From the cell containing the given text, extract its center point as [X, Y] coordinate. 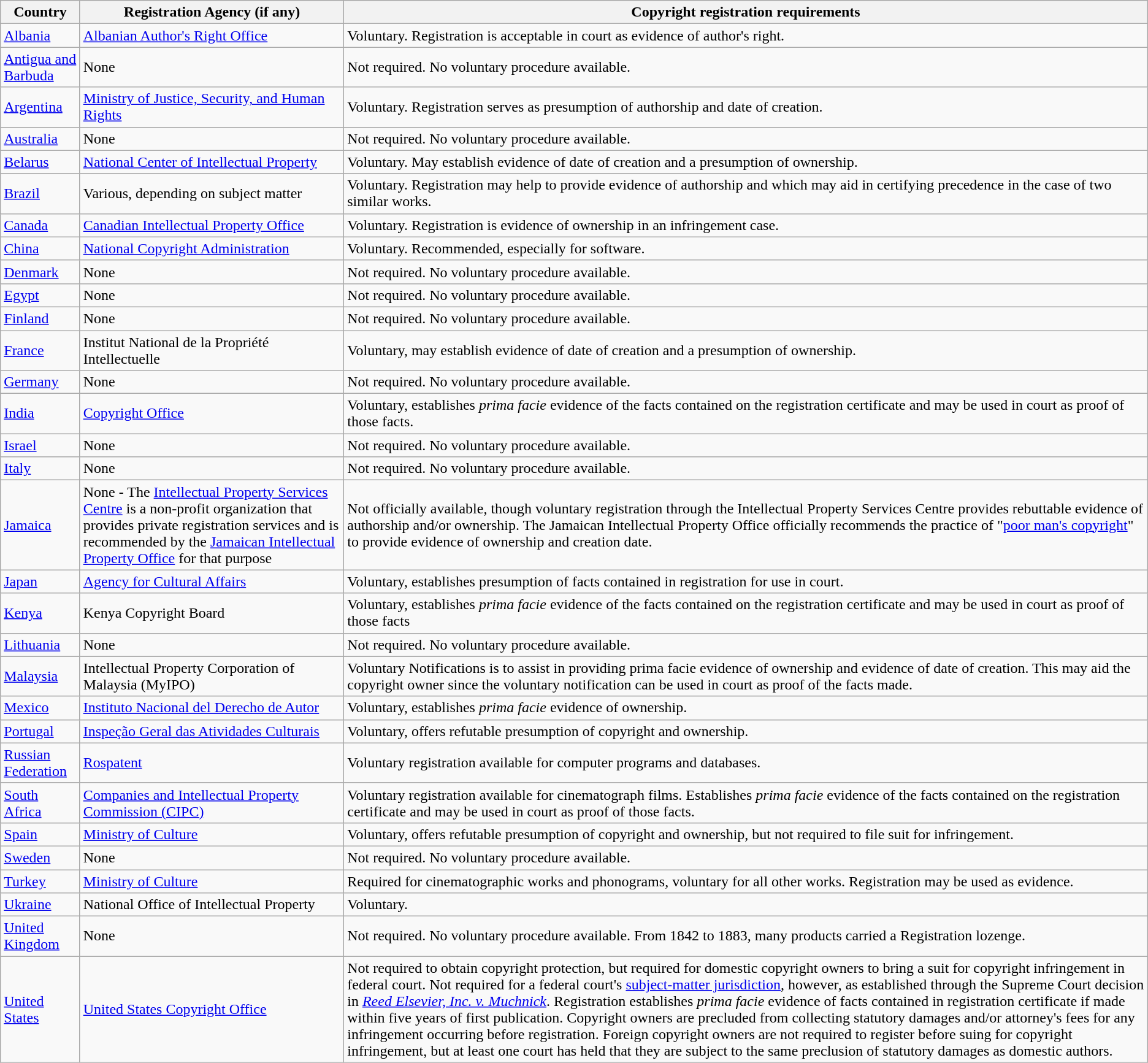
Instituto Nacional del Derecho de Autor [212, 708]
Germany [40, 382]
Japan [40, 581]
United States Copyright Office [212, 1010]
Voluntary, establishes prima facie evidence of ownership. [746, 708]
Portugal [40, 731]
France [40, 350]
Various, depending on subject matter [212, 194]
National Center of Intellectual Property [212, 162]
Canadian Intellectual Property Office [212, 225]
Agency for Cultural Affairs [212, 581]
Malaysia [40, 676]
Kenya Copyright Board [212, 613]
Voluntary. Registration is acceptable in court as evidence of author's right. [746, 36]
Kenya [40, 613]
Egypt [40, 295]
Lithuania [40, 645]
Voluntary, establishes prima facie evidence of the facts contained on the registration certificate and may be used in court as proof of those facts [746, 613]
Jamaica [40, 525]
Intellectual Property Corporation of Malaysia (MyIPO) [212, 676]
Voluntary. Registration may help to provide evidence of authorship and which may aid in certifying precedence in the case of two similar works. [746, 194]
Antigua and Barbuda [40, 67]
Inspeção Geral das Atividades Culturais [212, 731]
Argentina [40, 107]
Voluntary. Registration serves as presumption of authorship and date of creation. [746, 107]
National Office of Intellectual Property [212, 905]
Voluntary, establishes presumption of facts contained in registration for use in court. [746, 581]
Mexico [40, 708]
Voluntary, may establish evidence of date of creation and a presumption of ownership. [746, 350]
Required for cinematographic works and phonograms, voluntary for all other works. Registration may be used as evidence. [746, 881]
Rospatent [212, 763]
Spain [40, 834]
Voluntary registration available for computer programs and databases. [746, 763]
Russian Federation [40, 763]
India [40, 413]
Ministry of Justice, Security, and Human Rights [212, 107]
Copyright Office [212, 413]
Registration Agency (if any) [212, 12]
Country [40, 12]
Voluntary, offers refutable presumption of copyright and ownership, but not required to file suit for infringement. [746, 834]
Canada [40, 225]
Israel [40, 445]
Copyright registration requirements [746, 12]
United Kingdom [40, 936]
Voluntary, establishes prima facie evidence of the facts contained on the registration certificate and may be used in court as proof of those facts. [746, 413]
National Copyright Administration [212, 248]
United States [40, 1010]
Turkey [40, 881]
Voluntary. Registration is evidence of ownership in an infringement case. [746, 225]
Italy [40, 469]
Voluntary. Recommended, especially for software. [746, 248]
Finland [40, 318]
Albanian Author's Right Office [212, 36]
Voluntary. May establish evidence of date of creation and a presumption of ownership. [746, 162]
South Africa [40, 802]
Institut National de la Propriété Intellectuelle [212, 350]
Albania [40, 36]
Belarus [40, 162]
Brazil [40, 194]
Ukraine [40, 905]
Denmark [40, 272]
China [40, 248]
Voluntary, offers refutable presumption of copyright and ownership. [746, 731]
Companies and Intellectual Property Commission (CIPC) [212, 802]
Australia [40, 139]
Voluntary. [746, 905]
Not required. No voluntary procedure available. From 1842 to 1883, many products carried a Registration lozenge. [746, 936]
Sweden [40, 858]
